Provide the (X, Y) coordinate of the cell's center where the given text is located.  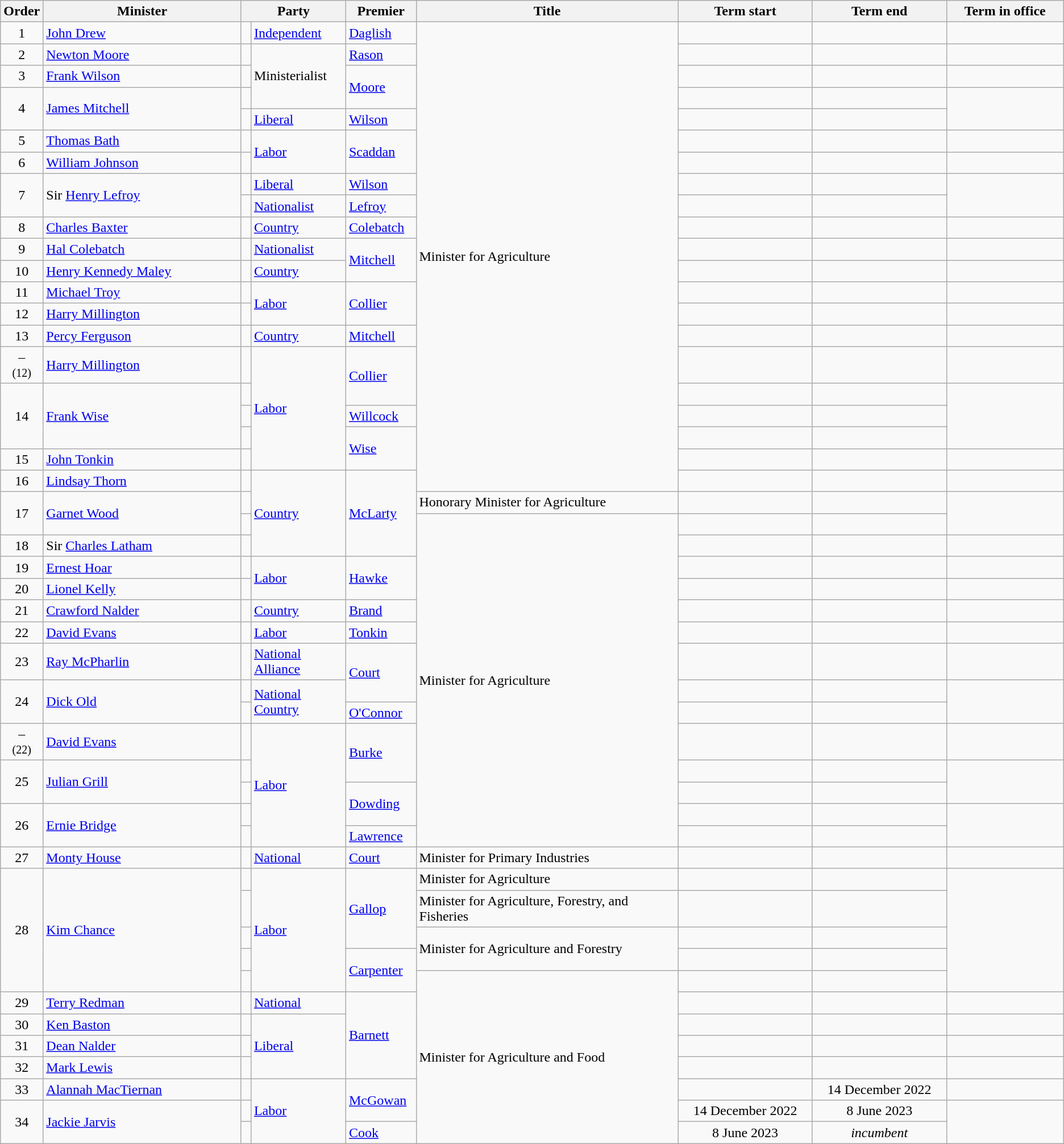
Hawke (381, 578)
3 (22, 76)
–(22) (22, 742)
17 (22, 513)
13 (22, 336)
Alannah MacTiernan (142, 1089)
John Drew (142, 33)
6 (22, 163)
Jackie Jarvis (142, 1122)
James Mitchell (142, 109)
Daglish (381, 33)
Ernie Bridge (142, 825)
34 (22, 1122)
Wise (381, 448)
Frank Wise (142, 416)
Premier (381, 11)
Henry Kennedy Maley (142, 271)
14 (22, 416)
Terry Redman (142, 1002)
Newton Moore (142, 55)
Monty House (142, 858)
Minister for Agriculture and Forestry (547, 949)
Ministerialist (298, 76)
Moore (381, 87)
16 (22, 481)
National Country (298, 702)
Lawrence (381, 836)
Mark Lewis (142, 1068)
Term start (745, 11)
–(12) (22, 365)
28 (22, 930)
Lefroy (381, 206)
Frank Wilson (142, 76)
26 (22, 825)
Independent (298, 33)
William Johnson (142, 163)
Barnett (381, 1035)
Gallop (381, 908)
Crawford Nalder (142, 610)
Dick Old (142, 702)
Garnet Wood (142, 513)
Kim Chance (142, 930)
31 (22, 1046)
Carpenter (381, 970)
Michael Troy (142, 293)
Term end (879, 11)
Minister for Agriculture, Forestry, and Fisheries (547, 908)
20 (22, 589)
Minister (142, 11)
18 (22, 546)
19 (22, 567)
Party (293, 11)
Lindsay Thorn (142, 481)
Willcock (381, 416)
O'Connor (381, 713)
Colebatch (381, 227)
2 (22, 55)
7 (22, 195)
Tonkin (381, 633)
4 (22, 109)
Burke (381, 752)
9 (22, 249)
15 (22, 459)
25 (22, 782)
33 (22, 1089)
Percy Ferguson (142, 336)
24 (22, 702)
Rason (381, 55)
Julian Grill (142, 782)
12 (22, 314)
27 (22, 858)
Brand (381, 610)
Sir Charles Latham (142, 546)
30 (22, 1025)
Scaddan (381, 152)
Hal Colebatch (142, 249)
5 (22, 141)
10 (22, 271)
Minister for Primary Industries (547, 858)
Term in office (1005, 11)
John Tonkin (142, 459)
Thomas Bath (142, 141)
Honorary Minister for Agriculture (547, 502)
22 (22, 633)
incumbent (879, 1133)
Minister for Agriculture and Food (547, 1056)
Ken Baston (142, 1025)
Dowding (381, 804)
Ernest Hoar (142, 567)
Title (547, 11)
32 (22, 1068)
Dean Nalder (142, 1046)
Order (22, 11)
1 (22, 33)
23 (22, 662)
8 (22, 227)
McLarty (381, 513)
National Alliance (298, 662)
Cook (381, 1133)
Ray McPharlin (142, 662)
29 (22, 1002)
McGowan (381, 1100)
21 (22, 610)
Charles Baxter (142, 227)
Sir Henry Lefroy (142, 195)
Lionel Kelly (142, 589)
11 (22, 293)
